Output the (X, Y) coordinate of the center of the cell containing the given text.  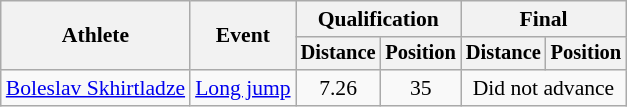
35 (420, 88)
Did not advance (544, 88)
7.26 (338, 88)
Final (544, 19)
Qualification (378, 19)
Boleslav Skhirtladze (96, 88)
Long jump (242, 88)
Event (242, 36)
Athlete (96, 36)
